Output the (x, y) coordinate of the center of the cell containing the given text.  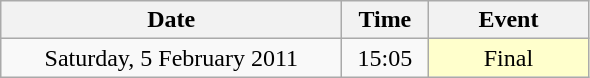
Date (172, 20)
Saturday, 5 February 2011 (172, 58)
Time (385, 20)
Event (508, 20)
15:05 (385, 58)
Final (508, 58)
